Output the (x, y) coordinate of the center of the cell containing the given text.  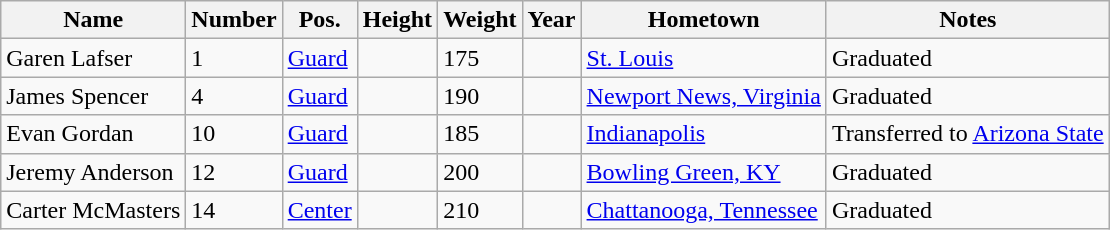
Year (552, 20)
185 (480, 134)
Pos. (320, 20)
Height (397, 20)
Indianapolis (704, 134)
Garen Lafser (94, 58)
14 (234, 210)
10 (234, 134)
Jeremy Anderson (94, 172)
200 (480, 172)
Evan Gordan (94, 134)
Weight (480, 20)
175 (480, 58)
Name (94, 20)
Hometown (704, 20)
12 (234, 172)
190 (480, 96)
210 (480, 210)
Center (320, 210)
1 (234, 58)
Newport News, Virginia (704, 96)
Bowling Green, KY (704, 172)
Transferred to Arizona State (968, 134)
Chattanooga, Tennessee (704, 210)
Carter McMasters (94, 210)
James Spencer (94, 96)
St. Louis (704, 58)
Number (234, 20)
4 (234, 96)
Notes (968, 20)
